Locate the cell with the specified text and output its (x, y) center coordinate. 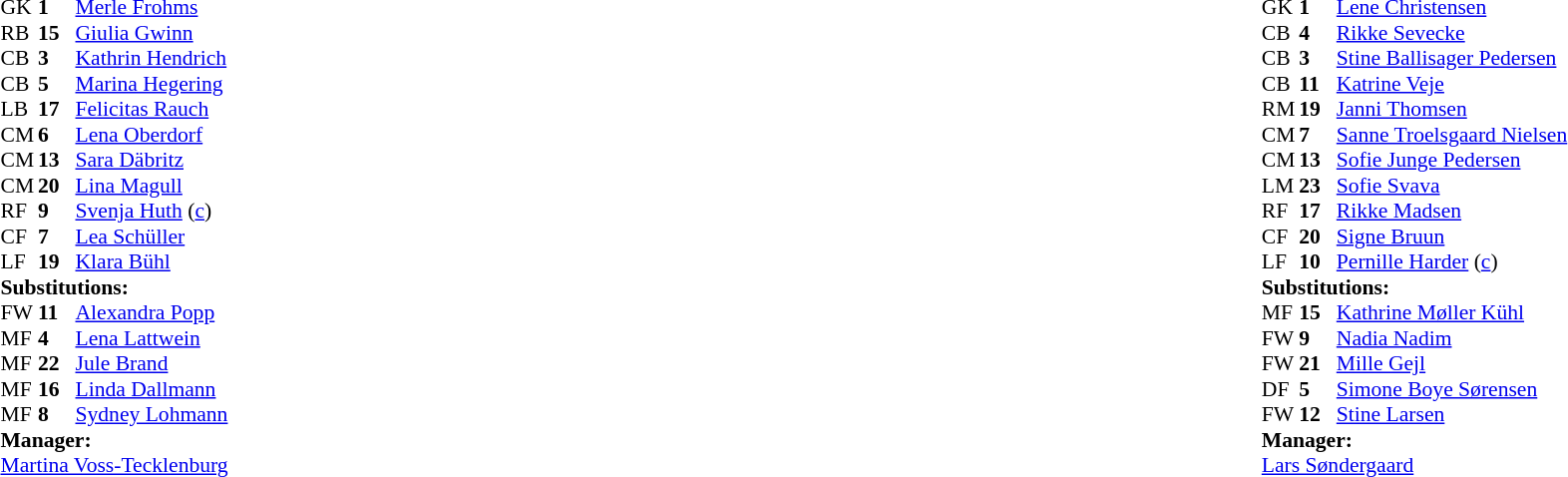
Janni Thomsen (1452, 109)
Alexandra Popp (152, 312)
16 (57, 389)
Rikke Madsen (1452, 211)
Katrine Veje (1452, 84)
DF (1281, 389)
Signe Bruun (1452, 237)
Svenja Huth (c) (152, 211)
Giulia Gwinn (152, 33)
Lina Magull (152, 186)
Stine Larsen (1452, 414)
Simone Boye Sørensen (1452, 389)
LB (19, 109)
8 (57, 414)
22 (57, 364)
RM (1281, 109)
Sydney Lohmann (152, 414)
Kathrin Hendrich (152, 59)
Felicitas Rauch (152, 109)
Marina Hegering (152, 84)
LM (1281, 186)
Rikke Sevecke (1452, 33)
Lena Lattwein (152, 338)
Klara Bühl (152, 262)
Jule Brand (152, 364)
Sofie Junge Pedersen (1452, 161)
Pernille Harder (c) (1452, 262)
Linda Dallmann (152, 389)
Stine Ballisager Pedersen (1452, 59)
23 (1318, 186)
Sofie Svava (1452, 186)
Sara Däbritz (152, 161)
6 (57, 135)
Lea Schüller (152, 237)
Nadia Nadim (1452, 338)
12 (1318, 414)
Lena Oberdorf (152, 135)
Mille Gejl (1452, 364)
10 (1318, 262)
Kathrine Møller Kühl (1452, 312)
21 (1318, 364)
Sanne Troelsgaard Nielsen (1452, 135)
RB (19, 33)
